Determine the [X, Y] coordinate at the center of the cell enclosing the given text.  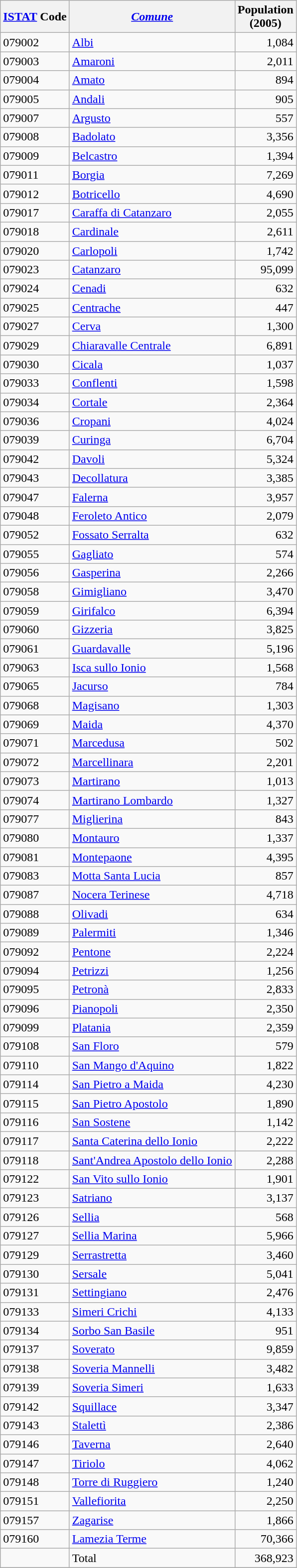
447 [265, 308]
079077 [35, 819]
Falerna [152, 497]
079059 [35, 611]
Pentone [152, 952]
579 [265, 1046]
079118 [35, 1160]
1,866 [265, 1520]
1,300 [265, 327]
079099 [35, 1027]
079116 [35, 1122]
Decollatura [152, 478]
079131 [35, 1293]
079148 [35, 1482]
Simeri Crichi [152, 1312]
079007 [35, 118]
Montepaone [152, 857]
079143 [35, 1425]
079147 [35, 1463]
Catanzaro [152, 270]
4,133 [265, 1312]
San Mango d'Aquino [152, 1065]
6,394 [265, 611]
079023 [35, 270]
70,366 [265, 1539]
1,346 [265, 933]
2,266 [265, 573]
4,718 [265, 895]
Guardavalle [152, 649]
574 [265, 554]
079074 [35, 800]
079005 [35, 99]
Motta Santa Lucia [152, 876]
2,386 [265, 1425]
Petronà [152, 990]
Taverna [152, 1444]
568 [265, 1217]
Fossato Serralta [152, 535]
Population (2005) [265, 17]
Badolato [152, 137]
079027 [35, 327]
951 [265, 1331]
2,055 [265, 213]
079030 [35, 364]
Comune [152, 17]
Sant'Andrea Apostolo dello Ionio [152, 1160]
079063 [35, 668]
2,476 [265, 1293]
079127 [35, 1236]
Settingiano [152, 1293]
6,891 [265, 345]
079008 [35, 137]
Palermiti [152, 933]
079146 [35, 1444]
905 [265, 99]
1,327 [265, 800]
5,041 [265, 1274]
Lamezia Terme [152, 1539]
Cardinale [152, 231]
1,256 [265, 971]
079088 [35, 914]
3,825 [265, 630]
079080 [35, 838]
1,084 [265, 42]
079142 [35, 1406]
Zagarise [152, 1520]
1,901 [265, 1179]
079095 [35, 990]
2,222 [265, 1141]
079134 [35, 1331]
3,137 [265, 1198]
079114 [35, 1084]
5,966 [265, 1236]
Cerva [152, 327]
9,859 [265, 1349]
079122 [35, 1179]
079139 [35, 1387]
Cropani [152, 421]
079110 [35, 1065]
Conflenti [152, 383]
4,370 [265, 724]
079029 [35, 345]
079160 [35, 1539]
079012 [35, 194]
Marcellinara [152, 762]
Gagliato [152, 554]
079052 [35, 535]
Total [152, 1558]
079061 [35, 649]
Satriano [152, 1198]
2,250 [265, 1501]
079115 [35, 1103]
San Pietro a Maida [152, 1084]
San Vito sullo Ionio [152, 1179]
079123 [35, 1198]
3,347 [265, 1406]
079042 [35, 459]
079056 [35, 573]
Isca sullo Ionio [152, 668]
079083 [35, 876]
1,240 [265, 1482]
1,337 [265, 838]
368,923 [265, 1558]
2,011 [265, 61]
4,690 [265, 194]
Carlopoli [152, 250]
4,024 [265, 421]
079129 [35, 1255]
2,640 [265, 1444]
557 [265, 118]
1,633 [265, 1387]
3,356 [265, 137]
4,230 [265, 1084]
Davoli [152, 459]
Soveria Mannelli [152, 1368]
7,269 [265, 175]
4,395 [265, 857]
079069 [35, 724]
Magisano [152, 705]
079087 [35, 895]
3,957 [265, 497]
5,196 [265, 649]
2,359 [265, 1027]
95,099 [265, 270]
Amaroni [152, 61]
1,142 [265, 1122]
079060 [35, 630]
2,201 [265, 762]
079011 [35, 175]
2,611 [265, 231]
Sersale [152, 1274]
Platania [152, 1027]
4,062 [265, 1463]
1,890 [265, 1103]
Olivadi [152, 914]
079009 [35, 156]
Sorbo San Basile [152, 1331]
Sellia [152, 1217]
843 [265, 819]
Curinga [152, 440]
634 [265, 914]
Amato [152, 80]
2,224 [265, 952]
079018 [35, 231]
Martirano Lombardo [152, 800]
Stalettì [152, 1425]
2,288 [265, 1160]
Petrizzi [152, 971]
079055 [35, 554]
Centrache [152, 308]
079033 [35, 383]
079048 [35, 516]
Gizzeria [152, 630]
Cenadi [152, 289]
2,079 [265, 516]
894 [265, 80]
079151 [35, 1501]
079137 [35, 1349]
2,350 [265, 1008]
Sellia Marina [152, 1236]
Gimigliano [152, 592]
1,568 [265, 668]
079094 [35, 971]
Cicala [152, 364]
1,013 [265, 781]
Squillace [152, 1406]
Botricello [152, 194]
5,324 [265, 459]
079020 [35, 250]
079003 [35, 61]
079108 [35, 1046]
Feroleto Antico [152, 516]
Soverato [152, 1349]
Nocera Terinese [152, 895]
Girifalco [152, 611]
079096 [35, 1008]
079092 [35, 952]
Vallefiorita [152, 1501]
1,742 [265, 250]
1,303 [265, 705]
079039 [35, 440]
079058 [35, 592]
1,394 [265, 156]
079043 [35, 478]
Montauro [152, 838]
079034 [35, 402]
079004 [35, 80]
Tiriolo [152, 1463]
Jacurso [152, 686]
Santa Caterina dello Ionio [152, 1141]
1,598 [265, 383]
6,704 [265, 440]
Martirano [152, 781]
3,470 [265, 592]
857 [265, 876]
3,385 [265, 478]
ISTAT Code [35, 17]
079117 [35, 1141]
Borgia [152, 175]
Gasperina [152, 573]
079002 [35, 42]
Chiaravalle Centrale [152, 345]
502 [265, 743]
Marcedusa [152, 743]
Cortale [152, 402]
Serrastretta [152, 1255]
3,460 [265, 1255]
079130 [35, 1274]
San Sostene [152, 1122]
079047 [35, 497]
Albi [152, 42]
Miglierina [152, 819]
Argusto [152, 118]
Torre di Ruggiero [152, 1482]
Andali [152, 99]
San Floro [152, 1046]
079073 [35, 781]
1,037 [265, 364]
Belcastro [152, 156]
079133 [35, 1312]
079081 [35, 857]
079025 [35, 308]
784 [265, 686]
079071 [35, 743]
1,822 [265, 1065]
Pianopoli [152, 1008]
079157 [35, 1520]
079024 [35, 289]
2,833 [265, 990]
079036 [35, 421]
079065 [35, 686]
Soveria Simeri [152, 1387]
079072 [35, 762]
079089 [35, 933]
Maida [152, 724]
3,482 [265, 1368]
079138 [35, 1368]
San Pietro Apostolo [152, 1103]
2,364 [265, 402]
079017 [35, 213]
079126 [35, 1217]
079068 [35, 705]
Caraffa di Catanzaro [152, 213]
